Return (x, y) of the center of cell containing provided text 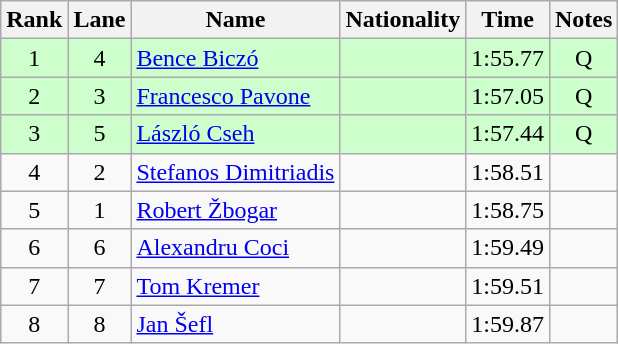
Bence Biczó (236, 58)
1:55.77 (508, 58)
Name (236, 20)
Lane (100, 20)
1:58.51 (508, 172)
1:57.44 (508, 134)
László Cseh (236, 134)
1:58.75 (508, 210)
Rank (34, 20)
Alexandru Coci (236, 248)
Jan Šefl (236, 324)
1:59.49 (508, 248)
Stefanos Dimitriadis (236, 172)
Time (508, 20)
Nationality (403, 20)
Francesco Pavone (236, 96)
1:57.05 (508, 96)
1:59.51 (508, 286)
Tom Kremer (236, 286)
Robert Žbogar (236, 210)
1:59.87 (508, 324)
Notes (583, 20)
